Return the [x, y] coordinate for the center point of the cell that contains the specified text.  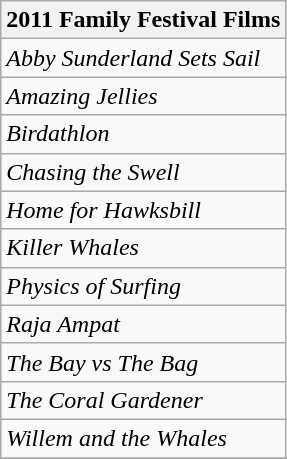
Killer Whales [144, 248]
Birdathlon [144, 134]
Abby Sunderland Sets Sail [144, 58]
Physics of Surfing [144, 286]
The Coral Gardener [144, 400]
Amazing Jellies [144, 96]
The Bay vs The Bag [144, 362]
2011 Family Festival Films [144, 20]
Raja Ampat [144, 324]
Willem and the Whales [144, 438]
Chasing the Swell [144, 172]
Home for Hawksbill [144, 210]
